Scan for the cell matching the given text and deliver its (X, Y) coordinate at center. 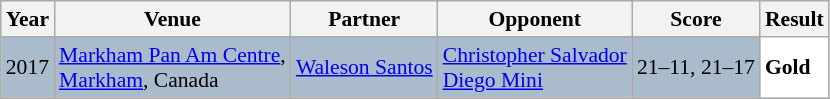
Markham Pan Am Centre,Markham, Canada (172, 68)
Waleson Santos (364, 68)
Christopher Salvador Diego Mini (535, 68)
21–11, 21–17 (696, 68)
Score (696, 19)
Result (794, 19)
Year (28, 19)
Gold (794, 68)
Opponent (535, 19)
2017 (28, 68)
Partner (364, 19)
Venue (172, 19)
